From the cell containing the given text, extract its center point as (X, Y) coordinate. 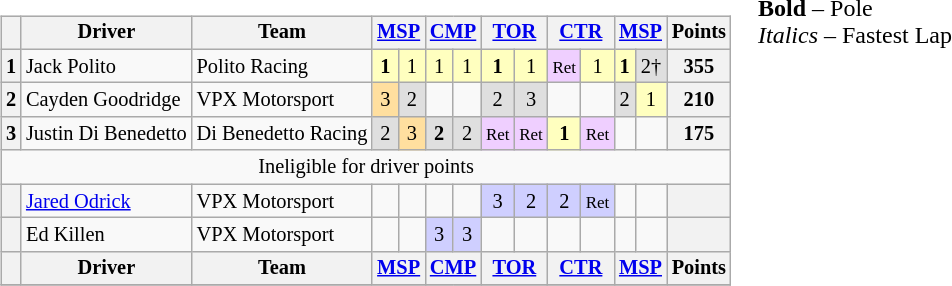
Polito Racing (282, 66)
Jared Odrick (106, 201)
Jack Polito (106, 66)
Di Benedetto Racing (282, 134)
Ed Killen (106, 235)
355 (699, 66)
210 (699, 100)
175 (699, 134)
Ineligible for driver points (366, 167)
2† (651, 66)
Cayden Goodridge (106, 100)
Justin Di Benedetto (106, 134)
